Determine the (X, Y) coordinate at the center of the cell enclosing the given text.  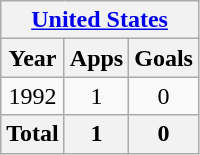
Goals (164, 58)
Total (33, 134)
United States (100, 20)
1992 (33, 96)
Year (33, 58)
Apps (96, 58)
